Detect which cell encompasses the target text, then output its (x, y) center coordinate. 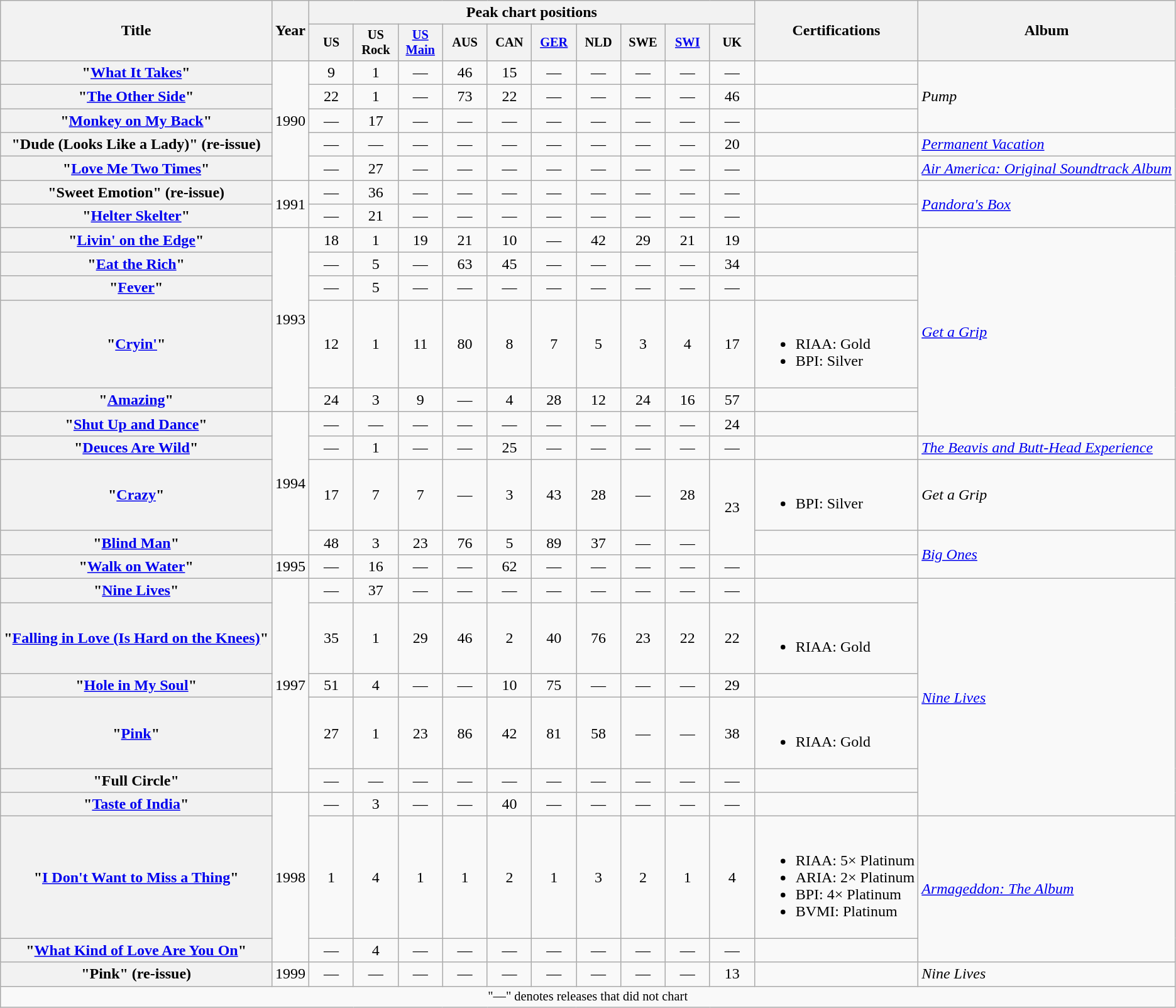
CAN (509, 43)
BPI: Silver (836, 495)
35 (332, 638)
"Pink" (136, 733)
63 (465, 264)
"Falling in Love (Is Hard on the Knees)" (136, 638)
SWI (688, 43)
US Main (420, 43)
NLD (598, 43)
11 (420, 344)
15 (509, 72)
"Walk on Water" (136, 566)
"Taste of India" (136, 804)
57 (732, 400)
"Eat the Rich" (136, 264)
"Monkey on My Back" (136, 121)
1990 (290, 120)
"Helter Skelter" (136, 216)
1999 (290, 974)
62 (509, 566)
"What Kind of Love Are You On" (136, 950)
UK (732, 43)
"Full Circle" (136, 781)
Armageddon: The Album (1047, 889)
Album (1047, 31)
13 (732, 974)
"Nine Lives" (136, 591)
25 (509, 447)
"I Don't Want to Miss a Thing" (136, 877)
"—" denotes releases that did not chart (588, 997)
"Blind Man" (136, 542)
"Pink" (re-issue) (136, 974)
Permanent Vacation (1047, 145)
RIAA: 5× PlatinumARIA: 2× PlatinumBPI: 4× PlatinumBVMI: Platinum (836, 877)
"Livin' on the Edge" (136, 240)
Pump (1047, 96)
GER (554, 43)
38 (732, 733)
89 (554, 542)
86 (465, 733)
Certifications (836, 31)
"Shut Up and Dance" (136, 424)
US (332, 43)
US Rock (376, 43)
SWE (644, 43)
1998 (290, 877)
75 (554, 686)
"Amazing" (136, 400)
73 (465, 97)
"Crazy" (136, 495)
Peak chart positions (532, 13)
48 (332, 542)
"Love Me Two Times" (136, 168)
Air America: Original Soundtrack Album (1047, 168)
"Dude (Looks Like a Lady)" (re-issue) (136, 145)
AUS (465, 43)
45 (509, 264)
43 (554, 495)
Pandora's Box (1047, 204)
1993 (290, 320)
"The Other Side" (136, 97)
Year (290, 31)
"Sweet Emotion" (re-issue) (136, 192)
20 (732, 145)
8 (509, 344)
34 (732, 264)
"Cryin'" (136, 344)
51 (332, 686)
18 (332, 240)
Title (136, 31)
The Beavis and Butt-Head Experience (1047, 447)
81 (554, 733)
1994 (290, 483)
"Fever" (136, 288)
1991 (290, 204)
"What It Takes" (136, 72)
1995 (290, 566)
RIAA: GoldBPI: Silver (836, 344)
1997 (290, 686)
"Deuces Are Wild" (136, 447)
36 (376, 192)
80 (465, 344)
"Hole in My Soul" (136, 686)
Big Ones (1047, 554)
58 (598, 733)
